From the cell containing the given text, extract its center point as (x, y) coordinate. 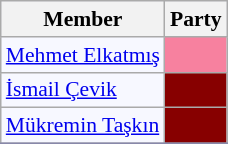
Party (196, 19)
Mükremin Taşkın (83, 126)
Member (83, 19)
Mehmet Elkatmış (83, 55)
İsmail Çevik (83, 90)
